Capture the cell that displays the provided text and extract its (X, Y) central coordinate. 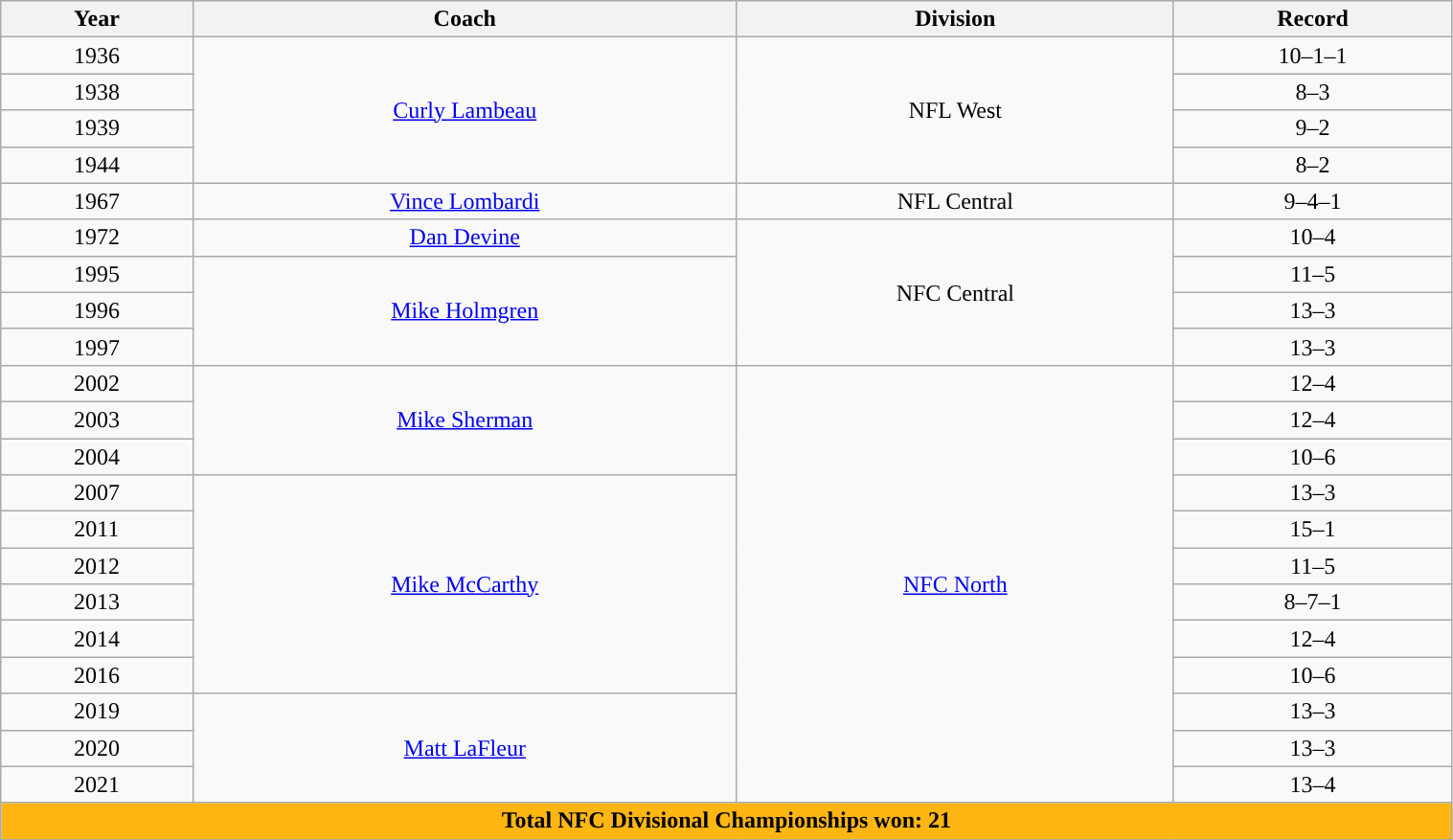
NFC Central (955, 292)
2016 (97, 675)
2011 (97, 530)
1967 (97, 201)
9–2 (1312, 128)
1996 (97, 310)
NFL Central (955, 201)
2021 (97, 784)
2004 (97, 457)
8–2 (1312, 165)
Mike Sherman (465, 420)
Coach (465, 19)
2007 (97, 493)
Vince Lombardi (465, 201)
NFC North (955, 584)
Mike McCarthy (465, 584)
Dan Devine (465, 238)
Mike Holmgren (465, 310)
10–1–1 (1312, 56)
Matt LaFleur (465, 748)
1938 (97, 92)
8–7–1 (1312, 602)
1936 (97, 56)
Division (955, 19)
Record (1312, 19)
1995 (97, 274)
2019 (97, 712)
10–4 (1312, 238)
Total NFC Divisional Championships won: 21 (726, 821)
1944 (97, 165)
Curly Lambeau (465, 110)
2013 (97, 602)
NFL West (955, 110)
Year (97, 19)
2002 (97, 383)
15–1 (1312, 530)
2003 (97, 420)
2020 (97, 748)
1939 (97, 128)
1972 (97, 238)
8–3 (1312, 92)
9–4–1 (1312, 201)
13–4 (1312, 784)
2014 (97, 639)
2012 (97, 566)
1997 (97, 347)
